From the cell containing the given text, extract its center point as (X, Y) coordinate. 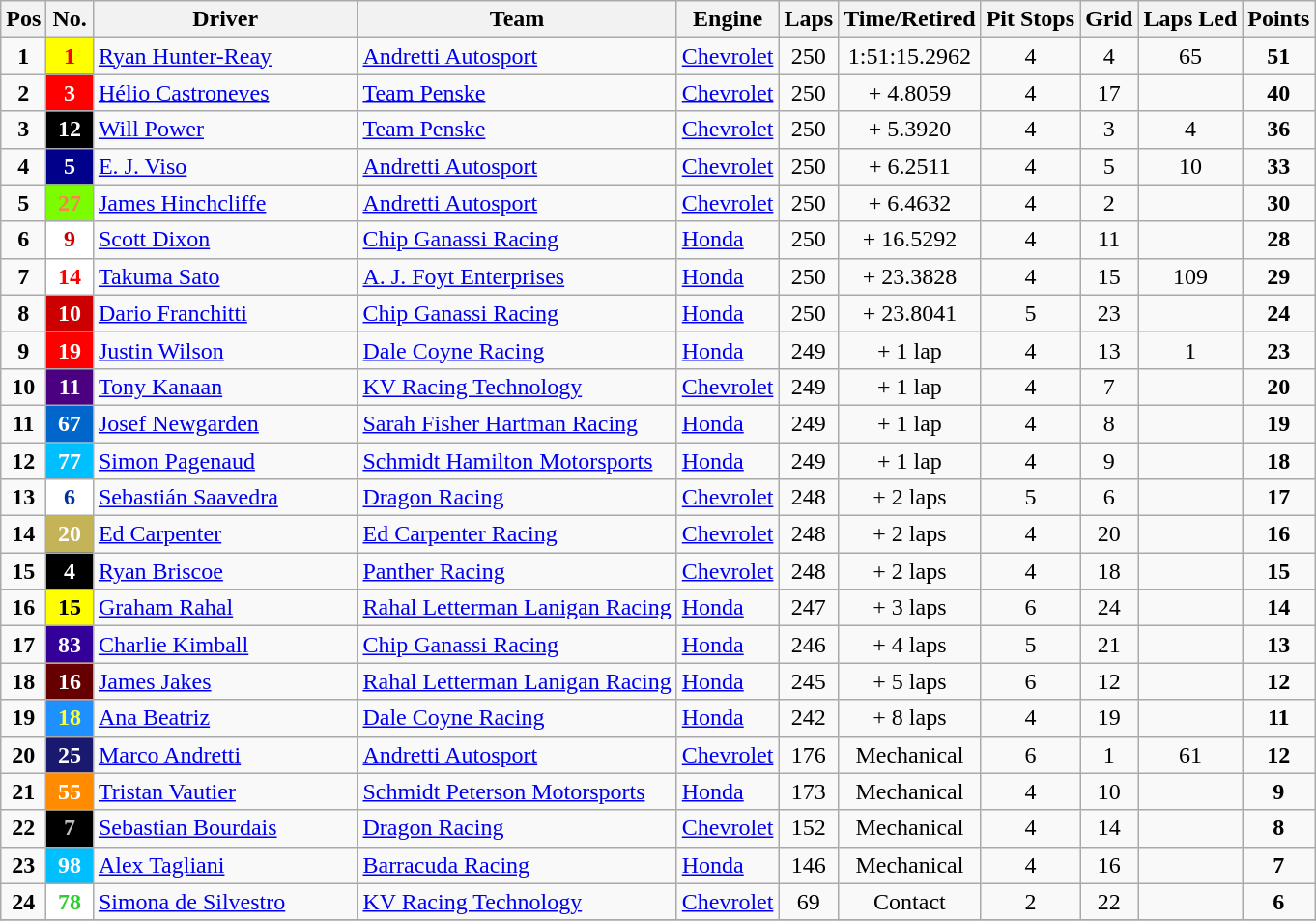
67 (70, 423)
Sarah Fisher Hartman Racing (517, 423)
Team (517, 19)
Grid (1109, 19)
Marco Andretti (225, 755)
Tony Kanaan (225, 387)
Sebastian Bourdais (225, 828)
E. J. Viso (225, 166)
Laps (809, 19)
69 (809, 902)
242 (809, 718)
Schmidt Hamilton Motorsports (517, 461)
78 (70, 902)
+ 4 laps (910, 645)
No. (70, 19)
Josef Newgarden (225, 423)
173 (809, 791)
Panther Racing (517, 571)
176 (809, 755)
247 (809, 608)
28 (1279, 240)
Alex Tagliani (225, 865)
40 (1279, 93)
Barracuda Racing (517, 865)
Points (1279, 19)
+ 3 laps (910, 608)
33 (1279, 166)
Ed Carpenter (225, 534)
146 (809, 865)
55 (70, 791)
+ 8 laps (910, 718)
1:51:15.2962 (910, 56)
+ 4.8059 (910, 93)
245 (809, 681)
Pos (23, 19)
+ 6.2511 (910, 166)
+ 23.8041 (910, 313)
51 (1279, 56)
Will Power (225, 130)
65 (1190, 56)
98 (70, 865)
Takuma Sato (225, 276)
77 (70, 461)
29 (1279, 276)
+ 16.5292 (910, 240)
Dario Franchitti (225, 313)
152 (809, 828)
Time/Retired (910, 19)
A. J. Foyt Enterprises (517, 276)
27 (70, 203)
+ 23.3828 (910, 276)
Justin Wilson (225, 350)
Scott Dixon (225, 240)
+ 6.4632 (910, 203)
Pit Stops (1030, 19)
30 (1279, 203)
Simona de Silvestro (225, 902)
Charlie Kimball (225, 645)
246 (809, 645)
Ana Beatriz (225, 718)
Tristan Vautier (225, 791)
Engine (728, 19)
Ryan Hunter-Reay (225, 56)
61 (1190, 755)
Graham Rahal (225, 608)
James Jakes (225, 681)
+ 5.3920 (910, 130)
Sebastián Saavedra (225, 498)
36 (1279, 130)
83 (70, 645)
James Hinchcliffe (225, 203)
25 (70, 755)
Simon Pagenaud (225, 461)
Contact (910, 902)
Laps Led (1190, 19)
Driver (225, 19)
Hélio Castroneves (225, 93)
+ 5 laps (910, 681)
Ryan Briscoe (225, 571)
Ed Carpenter Racing (517, 534)
109 (1190, 276)
Schmidt Peterson Motorsports (517, 791)
